Output the (x, y) coordinate of the center of the cell containing the given text.  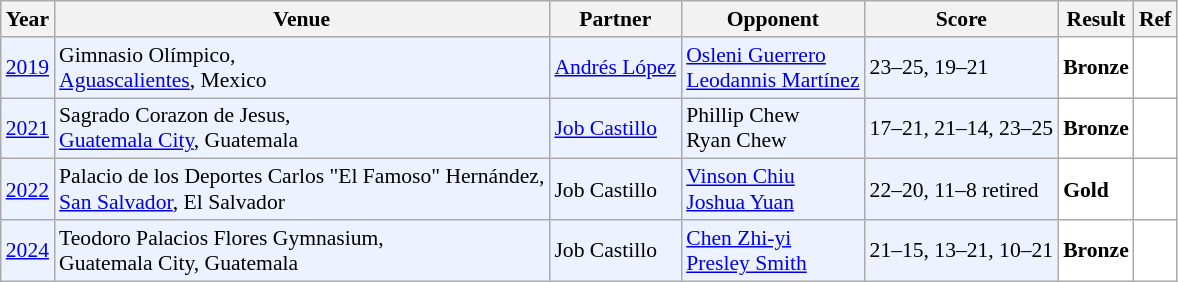
Partner (615, 19)
Result (1096, 19)
Osleni Guerrero Leodannis Martínez (772, 68)
Phillip Chew Ryan Chew (772, 128)
22–20, 11–8 retired (962, 190)
Score (962, 19)
Year (28, 19)
Venue (302, 19)
2024 (28, 250)
Teodoro Palacios Flores Gymnasium,Guatemala City, Guatemala (302, 250)
2022 (28, 190)
Ref (1155, 19)
Sagrado Corazon de Jesus,Guatemala City, Guatemala (302, 128)
2021 (28, 128)
Gold (1096, 190)
Vinson Chiu Joshua Yuan (772, 190)
2019 (28, 68)
23–25, 19–21 (962, 68)
Chen Zhi-yi Presley Smith (772, 250)
Andrés López (615, 68)
21–15, 13–21, 10–21 (962, 250)
Palacio de los Deportes Carlos "El Famoso" Hernández,San Salvador, El Salvador (302, 190)
Opponent (772, 19)
Gimnasio Olímpico,Aguascalientes, Mexico (302, 68)
17–21, 21–14, 23–25 (962, 128)
